Provide the [x, y] coordinate of the cell's center where the given text is located.  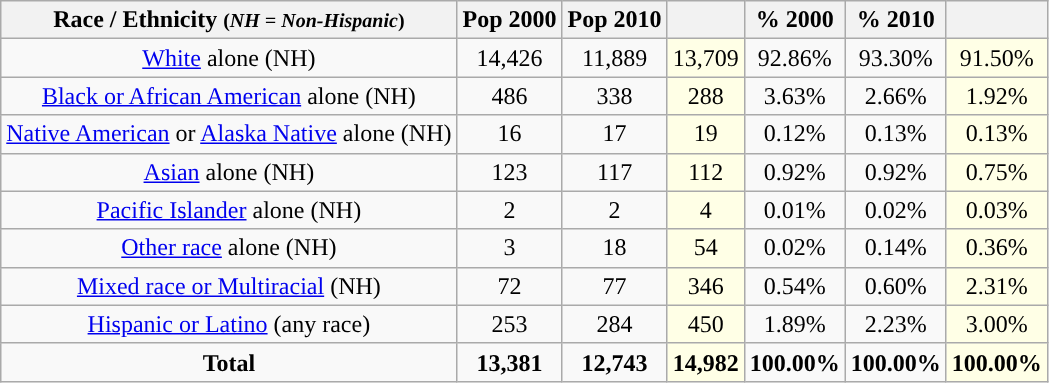
0.36% [996, 248]
14,982 [706, 362]
2.23% [896, 324]
% 2000 [794, 20]
Other race alone (NH) [229, 248]
3.00% [996, 324]
91.50% [996, 58]
Native American or Alaska Native alone (NH) [229, 134]
54 [706, 248]
0.75% [996, 172]
Total [229, 362]
4 [706, 210]
92.86% [794, 58]
123 [510, 172]
253 [510, 324]
12,743 [614, 362]
14,426 [510, 58]
284 [614, 324]
18 [614, 248]
Mixed race or Multiracial (NH) [229, 286]
2.31% [996, 286]
77 [614, 286]
346 [706, 286]
486 [510, 96]
450 [706, 324]
Pacific Islander alone (NH) [229, 210]
11,889 [614, 58]
Pop 2010 [614, 20]
Race / Ethnicity (NH = Non-Hispanic) [229, 20]
72 [510, 286]
93.30% [896, 58]
Black or African American alone (NH) [229, 96]
19 [706, 134]
16 [510, 134]
Asian alone (NH) [229, 172]
0.54% [794, 286]
13,709 [706, 58]
% 2010 [896, 20]
0.14% [896, 248]
0.12% [794, 134]
3 [510, 248]
0.03% [996, 210]
Hispanic or Latino (any race) [229, 324]
288 [706, 96]
3.63% [794, 96]
0.60% [896, 286]
Pop 2000 [510, 20]
0.01% [794, 210]
1.92% [996, 96]
White alone (NH) [229, 58]
117 [614, 172]
2.66% [896, 96]
1.89% [794, 324]
112 [706, 172]
13,381 [510, 362]
17 [614, 134]
338 [614, 96]
